Provide the (x, y) coordinate of the cell's center where the given text is located.  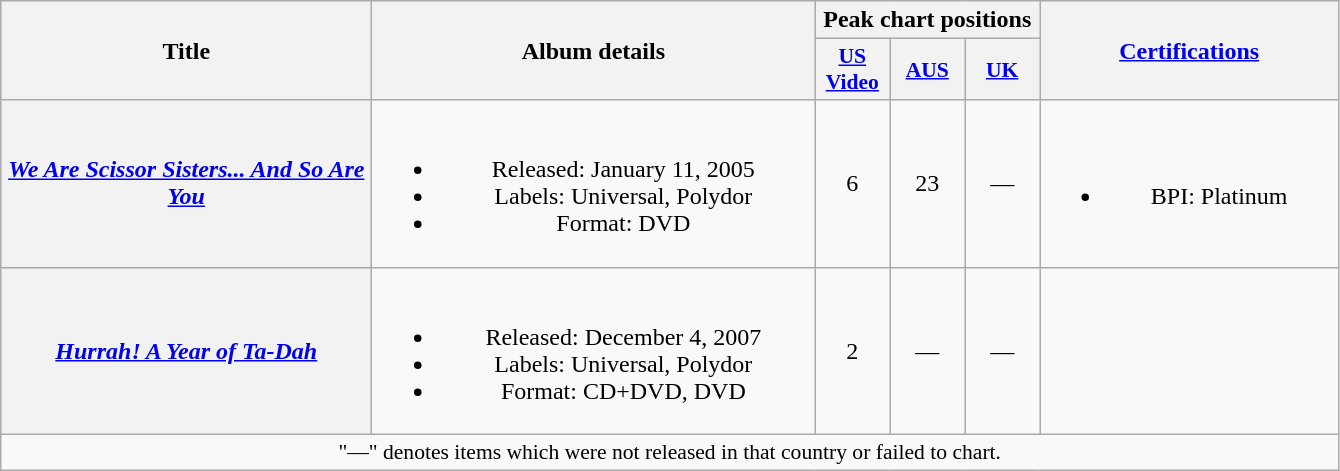
6 (852, 184)
UK (1002, 70)
2 (852, 350)
Hurrah! A Year of Ta-Dah (186, 350)
23 (928, 184)
Released: January 11, 2005 Labels: Universal, PolydorFormat: DVD (594, 184)
"—" denotes items which were not released in that country or failed to chart. (670, 452)
AUS (928, 70)
Title (186, 50)
We Are Scissor Sisters... And So Are You (186, 184)
USVideo (852, 70)
Certifications (1190, 50)
Peak chart positions (928, 20)
BPI: Platinum (1190, 184)
Album details (594, 50)
Released: December 4, 2007 Labels: Universal, PolydorFormat: CD+DVD, DVD (594, 350)
